For the text-containing cell, return its midpoint in (x, y) coordinate format. 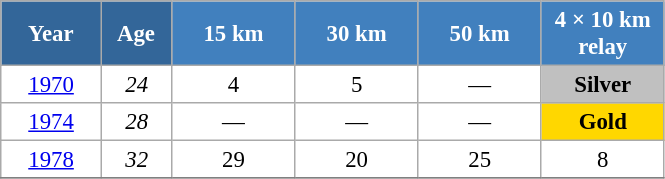
29 (234, 160)
4 × 10 km relay (602, 34)
20 (356, 160)
50 km (480, 34)
1978 (52, 160)
32 (136, 160)
4 (234, 85)
Year (52, 34)
28 (136, 122)
30 km (356, 34)
1974 (52, 122)
1970 (52, 85)
8 (602, 160)
25 (480, 160)
Silver (602, 85)
15 km (234, 34)
Age (136, 34)
5 (356, 85)
24 (136, 85)
Gold (602, 122)
